Return (x, y) of the center of cell containing provided text 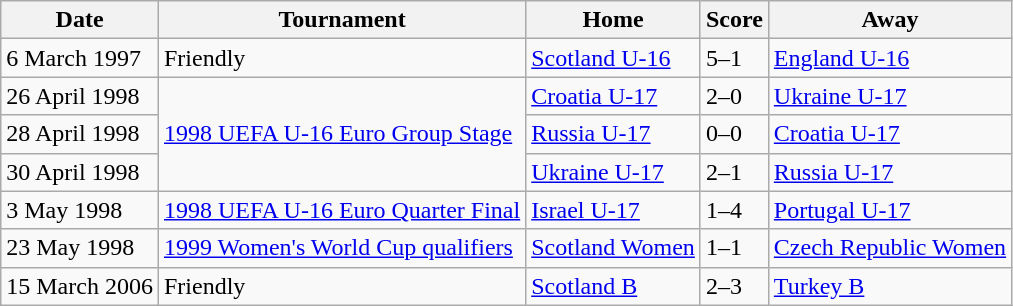
Score (734, 20)
Away (890, 20)
1999 Women's World Cup qualifiers (342, 248)
5–1 (734, 58)
3 May 1998 (80, 210)
2–3 (734, 286)
1–1 (734, 248)
Tournament (342, 20)
26 April 1998 (80, 96)
Scotland B (614, 286)
1998 UEFA U-16 Euro Group Stage (342, 134)
1998 UEFA U-16 Euro Quarter Final (342, 210)
23 May 1998 (80, 248)
Home (614, 20)
England U-16 (890, 58)
30 April 1998 (80, 172)
Scotland Women (614, 248)
6 March 1997 (80, 58)
Czech Republic Women (890, 248)
Israel U-17 (614, 210)
2–1 (734, 172)
2–0 (734, 96)
28 April 1998 (80, 134)
15 March 2006 (80, 286)
Scotland U-16 (614, 58)
Turkey B (890, 286)
Date (80, 20)
1–4 (734, 210)
Portugal U-17 (890, 210)
0–0 (734, 134)
